Provide the [X, Y] coordinate of the cell's center where the given text is located.  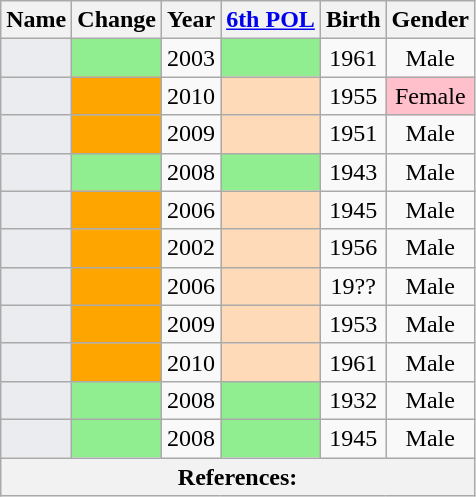
Year [192, 20]
1955 [353, 96]
2003 [192, 58]
1943 [353, 172]
2002 [192, 248]
1956 [353, 248]
Gender [430, 20]
1953 [353, 324]
1951 [353, 134]
Female [430, 96]
Change [117, 20]
Name [36, 20]
Birth [353, 20]
19?? [353, 286]
References: [238, 477]
1932 [353, 400]
6th POL [271, 20]
